Locate the cell with the specified text and output its [X, Y] center coordinate. 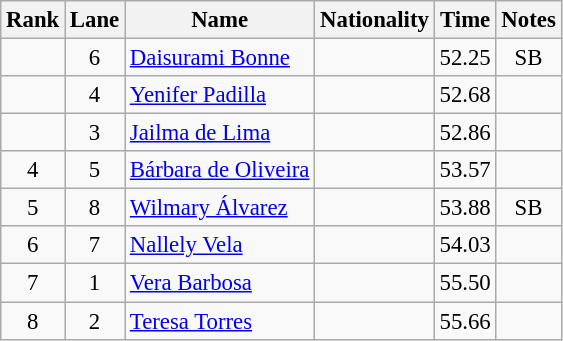
Notes [528, 20]
Bárbara de Oliveira [220, 170]
3 [95, 133]
55.66 [465, 321]
Lane [95, 20]
Nationality [374, 20]
52.68 [465, 95]
Teresa Torres [220, 321]
53.57 [465, 170]
Wilmary Álvarez [220, 208]
1 [95, 283]
Jailma de Lima [220, 133]
Nallely Vela [220, 245]
2 [95, 321]
52.25 [465, 58]
Name [220, 20]
55.50 [465, 283]
Vera Barbosa [220, 283]
53.88 [465, 208]
Daisurami Bonne [220, 58]
Yenifer Padilla [220, 95]
Rank [33, 20]
52.86 [465, 133]
54.03 [465, 245]
Time [465, 20]
